Scan for the cell matching the given text and deliver its [X, Y] coordinate at center. 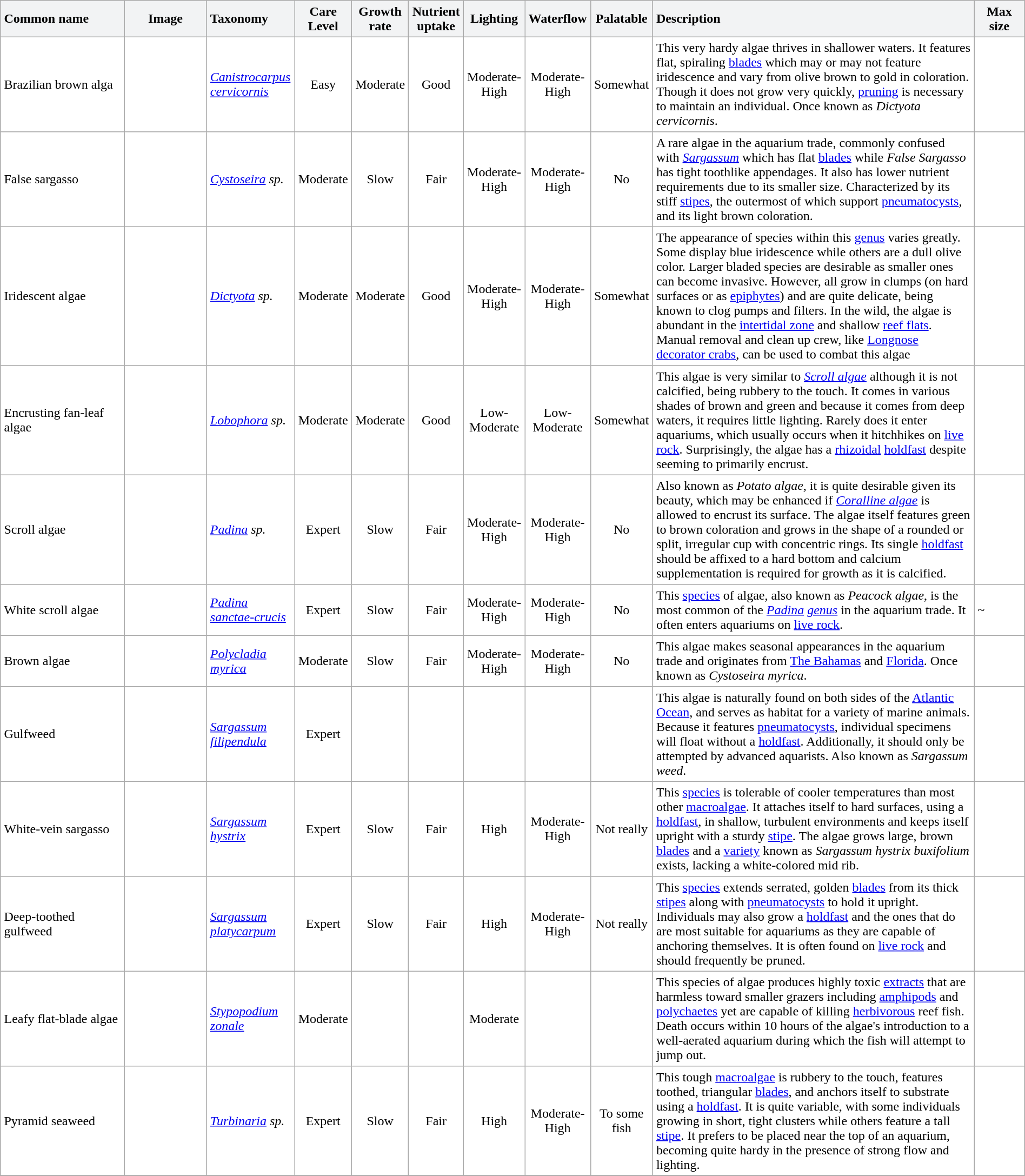
Image [165, 19]
Dictyota sp. [251, 296]
False sargasso [63, 180]
White scroll algae [63, 610]
White-vein sargasso [63, 829]
Description [813, 19]
Sargassum platycarpum [251, 924]
Growth rate [380, 19]
Brown algae [63, 661]
Padina sp. [251, 529]
Max size [999, 19]
Lobophora sp. [251, 420]
Scroll algae [63, 529]
Cystoseira sp. [251, 180]
Lighting [494, 19]
Waterflow [558, 19]
Nutrient uptake [436, 19]
Sargassum filipendula [251, 734]
To some fish [622, 1121]
Care Level [323, 19]
Palatable [622, 19]
Polycladia myrica [251, 661]
This algae makes seasonal appearances in the aquarium trade and originates from The Bahamas and Florida. Once known as Cystoseira myrica. [813, 661]
Padina sanctae-crucis [251, 610]
Easy [323, 84]
Deep-toothed gulfweed [63, 924]
Leafy flat-blade algae [63, 1019]
~ [999, 610]
Turbinaria sp. [251, 1121]
Canistrocarpus cervicornis [251, 84]
Gulfweed [63, 734]
Encrusting fan-leaf algae [63, 420]
Common name [63, 19]
Stypopodium zonale [251, 1019]
Sargassum hystrix [251, 829]
Taxonomy [251, 19]
Iridescent algae [63, 296]
Brazilian brown alga [63, 84]
Pyramid seaweed [63, 1121]
